Extract the (x, y) coordinate from the center of the cell holding the provided text.  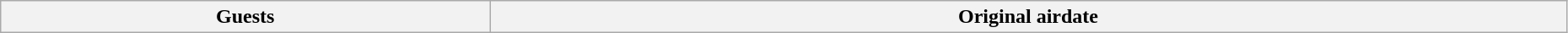
Original airdate (1029, 17)
Guests (245, 17)
